Pinpoint the cell where the given text exists, returning its [x, y] midpoint coordinate. 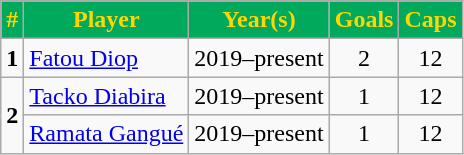
Caps [430, 20]
Ramata Gangué [106, 134]
Tacko Diabira [106, 96]
# [12, 20]
Goals [364, 20]
Year(s) [259, 20]
Player [106, 20]
Fatou Diop [106, 58]
